Return the (X, Y) coordinate for the center point of the cell that contains the specified text.  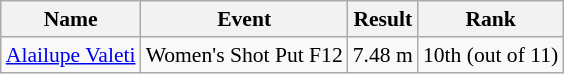
10th (out of 11) (490, 55)
Result (383, 19)
Name (71, 19)
Rank (490, 19)
Women's Shot Put F12 (244, 55)
Event (244, 19)
Alailupe Valeti (71, 55)
7.48 m (383, 55)
